Return the (x, y) coordinate for the center point of the cell that contains the specified text.  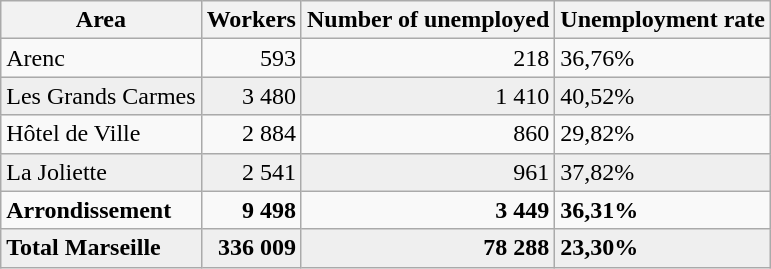
40,52% (663, 96)
Total Marseille (101, 248)
29,82% (663, 134)
36,76% (663, 58)
Workers (251, 20)
23,30% (663, 248)
3 480 (251, 96)
Number of unemployed (428, 20)
36,31% (663, 210)
Hôtel de Ville (101, 134)
Arenc (101, 58)
2 884 (251, 134)
2 541 (251, 172)
78 288 (428, 248)
Unemployment rate (663, 20)
Arrondissement (101, 210)
860 (428, 134)
961 (428, 172)
3 449 (428, 210)
218 (428, 58)
336 009 (251, 248)
593 (251, 58)
1 410 (428, 96)
Area (101, 20)
La Joliette (101, 172)
9 498 (251, 210)
37,82% (663, 172)
Les Grands Carmes (101, 96)
